Locate the cell with the specified text and output its [X, Y] center coordinate. 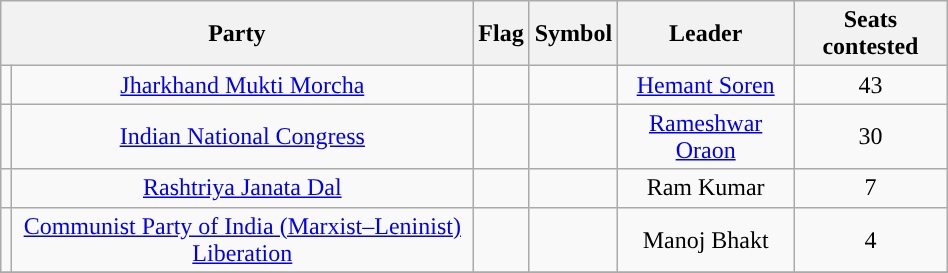
Manoj Bhakt [706, 240]
Ram Kumar [706, 188]
Seats contested [871, 34]
Flag [501, 34]
7 [871, 188]
Hemant Soren [706, 85]
Symbol [573, 34]
Rashtriya Janata Dal [242, 188]
30 [871, 136]
Leader [706, 34]
43 [871, 85]
4 [871, 240]
Indian National Congress [242, 136]
Party [237, 34]
Communist Party of India (Marxist–Leninist) Liberation [242, 240]
Jharkhand Mukti Morcha [242, 85]
Rameshwar Oraon [706, 136]
